Return (X, Y) of the center of cell containing provided text 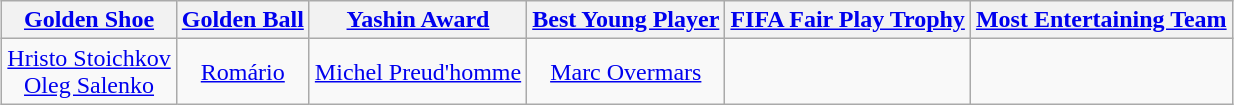
Most Entertaining Team (1101, 20)
Golden Ball (242, 20)
Yashin Award (418, 20)
Romário (242, 72)
Michel Preud'homme (418, 72)
FIFA Fair Play Trophy (848, 20)
Best Young Player (626, 20)
Marc Overmars (626, 72)
Hristo Stoichkov Oleg Salenko (89, 72)
Golden Shoe (89, 20)
